From the cell containing the given text, extract its center point as (x, y) coordinate. 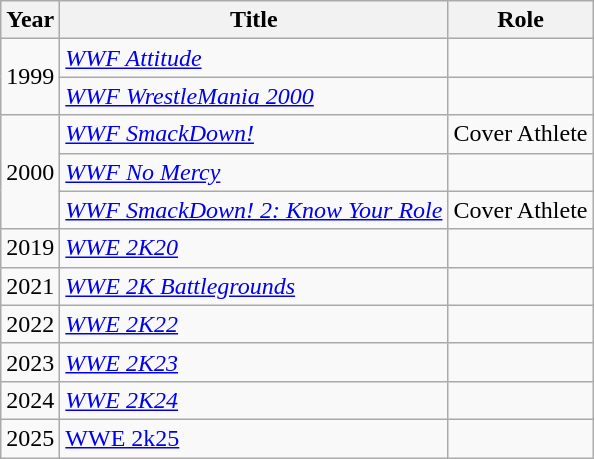
Title (254, 20)
WWE 2K20 (254, 248)
Year (30, 20)
WWF No Mercy (254, 172)
2023 (30, 362)
WWE 2K Battlegrounds (254, 286)
2000 (30, 172)
WWE 2K24 (254, 400)
WWF SmackDown! (254, 134)
2021 (30, 286)
WWE 2K22 (254, 324)
Role (520, 20)
2022 (30, 324)
1999 (30, 77)
WWE 2k25 (254, 438)
WWF Attitude (254, 58)
2024 (30, 400)
WWE 2K23 (254, 362)
2019 (30, 248)
WWF WrestleMania 2000 (254, 96)
2025 (30, 438)
WWF SmackDown! 2: Know Your Role (254, 210)
